Determine the (X, Y) coordinate at the center of the cell enclosing the given text.  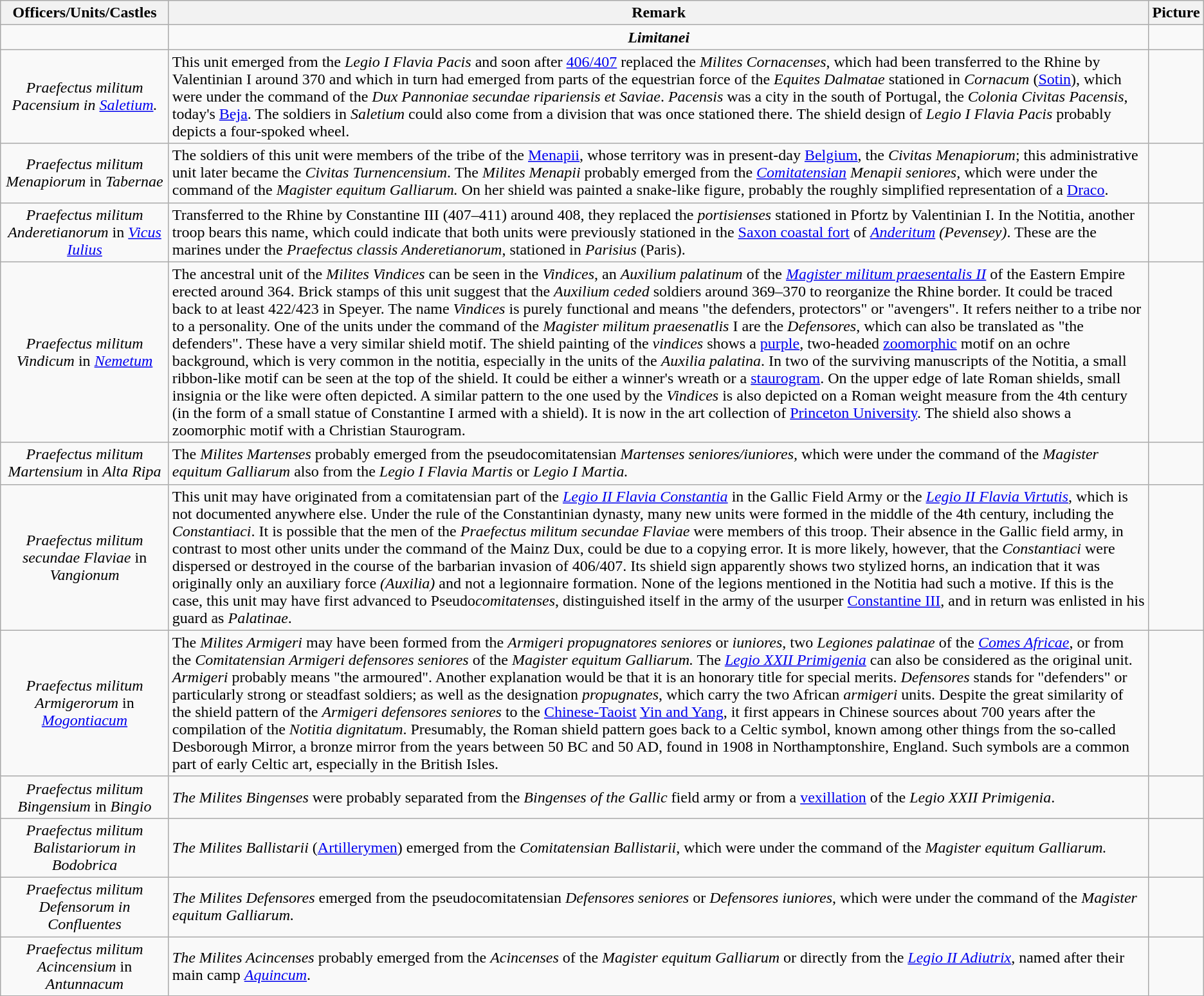
Praefectus militum Martensium in Alta Ripa (85, 463)
Praefectus militum Armigerorum in Mogontiacum (85, 703)
Praefectus militum Balistariorum in Bodobrica (85, 847)
Officers/Units/Castles (85, 13)
Praefectus militum Bingensium in Bingio (85, 797)
Limitanei (659, 37)
Picture (1176, 13)
Praefectus militum Pacensium in Saletium. (85, 96)
Remark (659, 13)
The Milites Bingenses were probably separated from the Bingenses of the Gallic field army or from a vexillation of the Legio XXII Primigenia. (659, 797)
Praefectus militum Anderetianorum in Vicus Iulius (85, 232)
Praefectus militum Defensorum in Confluentes (85, 907)
Praefectus militum Menapiorum in Tabernae (85, 173)
Praefectus militum secundae Flaviae in Vangionum (85, 557)
Praefectus militum Acincensium in Antunnacum (85, 966)
The Milites Ballistarii (Artillerymen) emerged from the Comitatensian Ballistarii, which were under the command of the Magister equitum Galliarum. (659, 847)
Praefectus militum Vindicum in Nemetum (85, 352)
